Identify which cell holds the provided text, then report its [x, y] central coordinate. 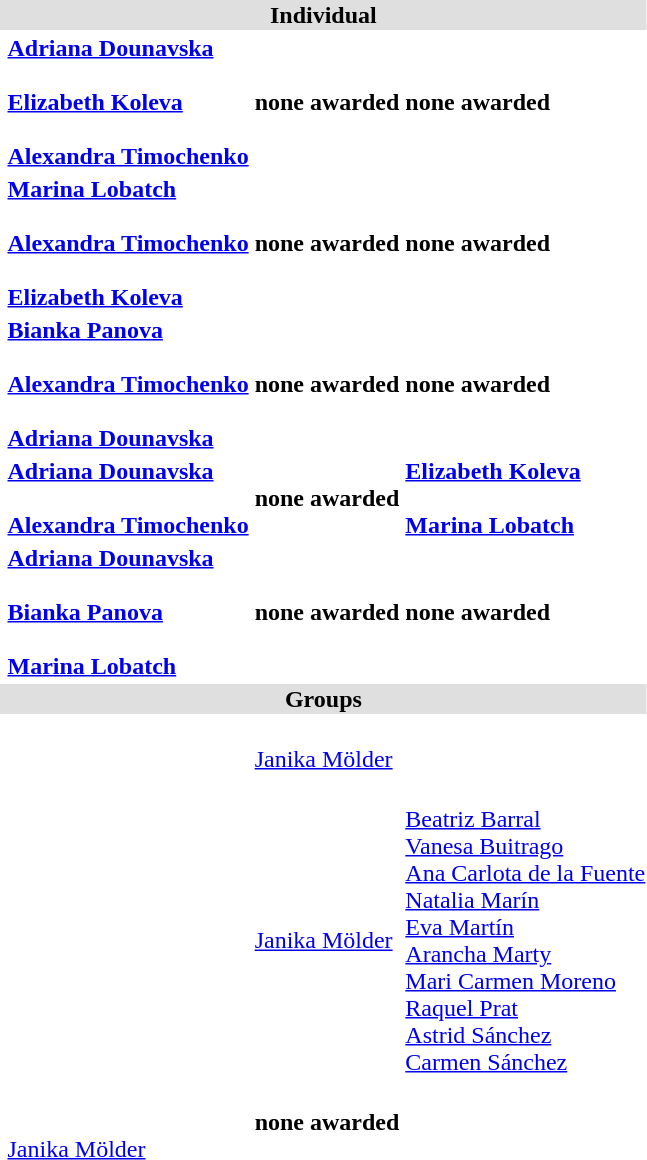
Bianka PanovaAlexandra TimochenkoAdriana Dounavska [128, 384]
Adriana DounavskaAlexandra Timochenko [128, 498]
Marina LobatchAlexandra TimochenkoElizabeth Koleva [128, 243]
Adriana DounavskaElizabeth KolevaAlexandra Timochenko [128, 102]
Elizabeth KolevaMarina Lobatch [526, 498]
Individual [324, 15]
Beatriz BarralVanesa BuitragoAna Carlota de la FuenteNatalia MarínEva MartínArancha MartyMari Carmen MorenoRaquel PratAstrid SánchezCarmen Sánchez [526, 927]
Adriana DounavskaBianka PanovaMarina Lobatch [128, 612]
Groups [324, 699]
